Search for the cell housing the specified text and yield its (X, Y) center coordinate. 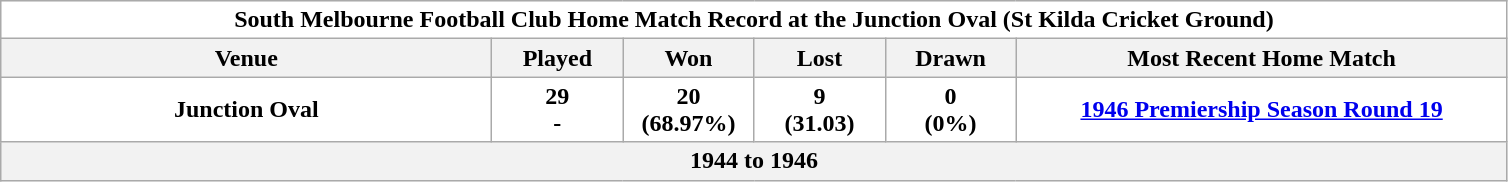
20(68.97%) (688, 110)
9(31.03) (820, 110)
1946 Premiership Season Round 19 (1262, 110)
Venue (246, 58)
29- (558, 110)
Played (558, 58)
Lost (820, 58)
Junction Oval (246, 110)
Drawn (950, 58)
South Melbourne Football Club Home Match Record at the Junction Oval (St Kilda Cricket Ground) (754, 20)
Most Recent Home Match (1262, 58)
0(0%) (950, 110)
1944 to 1946 (754, 161)
Won (688, 58)
